Return the [X, Y] coordinate for the center point of the cell that contains the specified text.  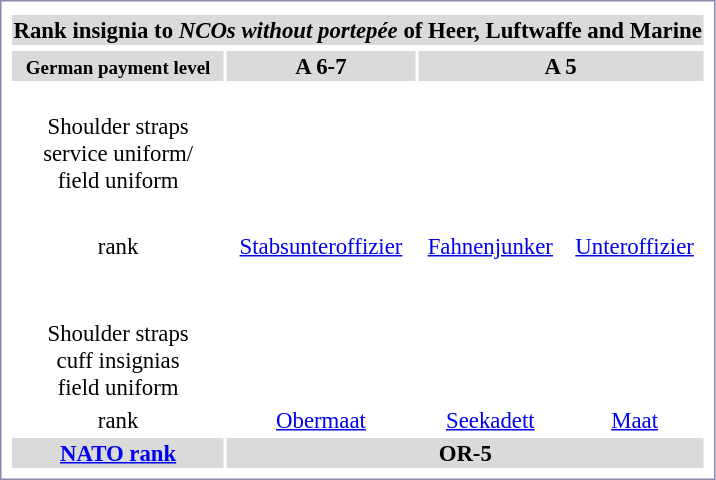
OR-5 [465, 453]
Unteroffizier [634, 246]
A 5 [561, 66]
Maat [634, 420]
Seekadett [490, 420]
A 6-7 [321, 66]
NATO rank [118, 453]
Shoulder strapscuff insigniasfield uniform [118, 333]
German payment level [118, 66]
Rank insignia to NCOs without portepée of Heer, Luftwaffe and Marine [358, 30]
Fahnenjunker [490, 246]
Obermaat [321, 420]
Shoulder strapsservice uniform/field uniform [118, 140]
Stabsunteroffizier [321, 246]
